From the cell containing the given text, extract its center point as (x, y) coordinate. 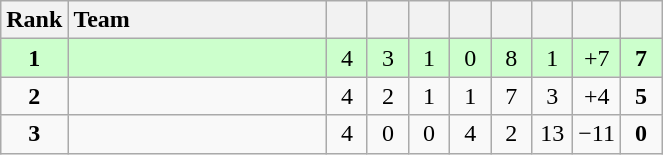
8 (512, 58)
Rank (34, 20)
+7 (597, 58)
+4 (597, 96)
5 (642, 96)
Team (198, 20)
13 (552, 134)
−11 (597, 134)
